From the cell containing the given text, extract its center point as (x, y) coordinate. 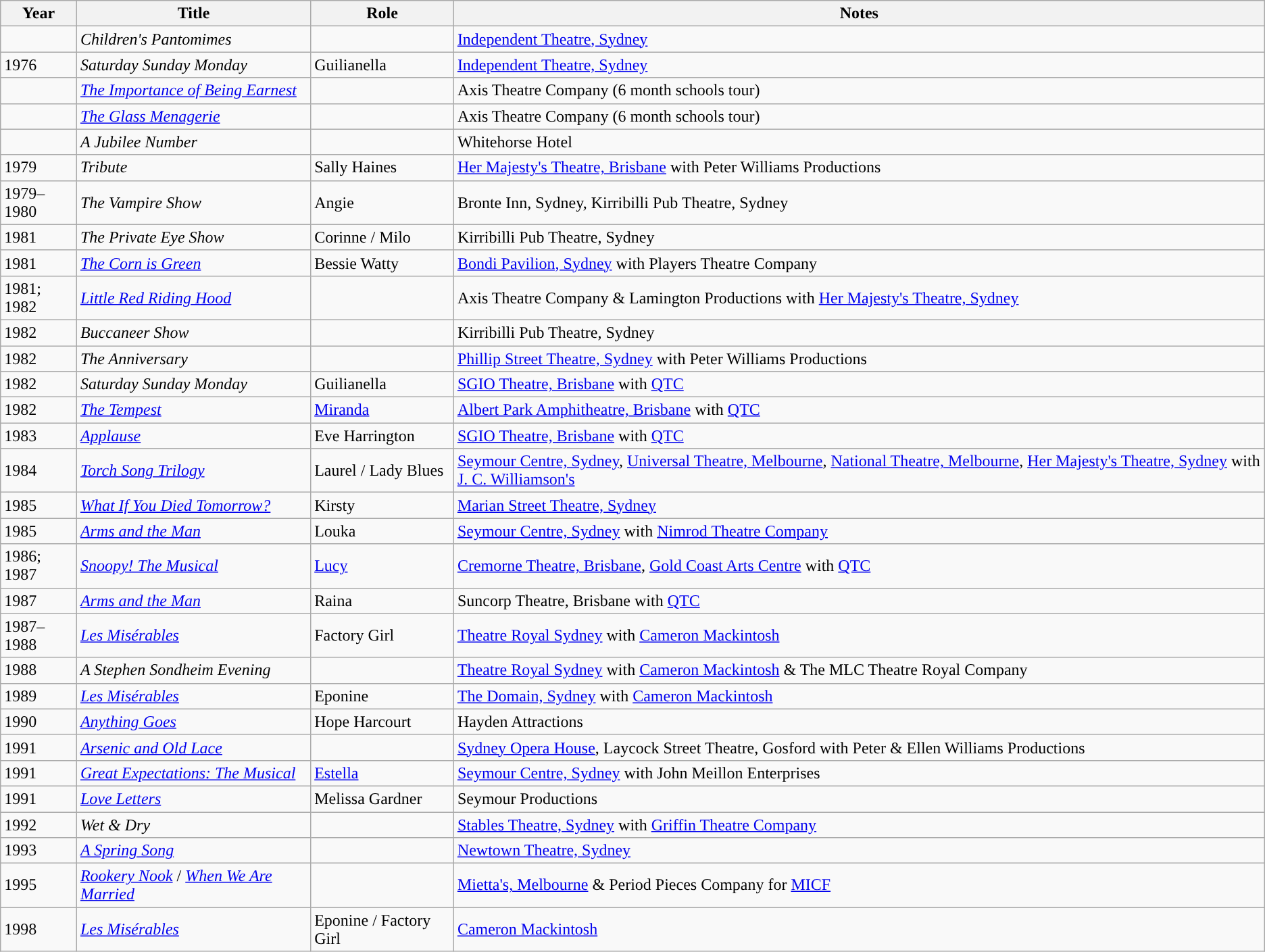
Kirsty (382, 505)
Whitehorse Hotel (859, 142)
Wet & Dry (193, 825)
Great Expectations: The Musical (193, 773)
Buccaneer Show (193, 332)
1993 (39, 851)
Marian Street Theatre, Sydney (859, 505)
1984 (39, 470)
Cameron Mackintosh (859, 930)
Stables Theatre, Sydney with Griffin Theatre Company (859, 825)
Anything Goes (193, 722)
Eponine (382, 696)
1987–1988 (39, 635)
Hayden Attractions (859, 722)
A Spring Song (193, 851)
Melissa Gardner (382, 799)
1998 (39, 930)
Seymour Centre, Sydney with Nimrod Theatre Company (859, 531)
Bronte Inn, Sydney, Kirribilli Pub Theatre, Sydney (859, 203)
1988 (39, 670)
Seymour Centre, Sydney, Universal Theatre, Melbourne, National Theatre, Melbourne, Her Majesty's Theatre, Sydney with J. C. Williamson's (859, 470)
Arsenic and Old Lace (193, 747)
Axis Theatre Company & Lamington Productions with Her Majesty's Theatre, Sydney (859, 297)
Eve Harrington (382, 436)
The Anniversary (193, 359)
1979 (39, 168)
1992 (39, 825)
Year (39, 14)
A Jubilee Number (193, 142)
The Domain, Sydney with Cameron Mackintosh (859, 696)
1995 (39, 885)
The Vampire Show (193, 203)
Theatre Royal Sydney with Cameron Mackintosh (859, 635)
Seymour Centre, Sydney with John Meillon Enterprises (859, 773)
1979–1980 (39, 203)
Eponine / Factory Girl (382, 930)
Factory Girl (382, 635)
Role (382, 14)
Bessie Watty (382, 263)
1981; 1982 (39, 297)
Children's Pantomimes (193, 39)
Cremorne Theatre, Brisbane, Gold Coast Arts Centre with QTC (859, 566)
Rookery Nook / When We Are Married (193, 885)
Hope Harcourt (382, 722)
Theatre Royal Sydney with Cameron Mackintosh & The MLC Theatre Royal Company (859, 670)
Love Letters (193, 799)
Lucy (382, 566)
The Importance of Being Earnest (193, 91)
Notes (859, 14)
Angie (382, 203)
Corinne / Milo (382, 237)
The Corn is Green (193, 263)
The Private Eye Show (193, 237)
Raina (382, 601)
Tribute (193, 168)
Miranda (382, 410)
Mietta's, Melbourne & Period Pieces Company for MICF (859, 885)
Sydney Opera House, Laycock Street Theatre, Gosford with Peter & Ellen Williams Productions (859, 747)
A Stephen Sondheim Evening (193, 670)
1986; 1987 (39, 566)
Phillip Street Theatre, Sydney with Peter Williams Productions (859, 359)
Title (193, 14)
Bondi Pavilion, Sydney with Players Theatre Company (859, 263)
1976 (39, 65)
Her Majesty's Theatre, Brisbane with Peter Williams Productions (859, 168)
1990 (39, 722)
What If You Died Tomorrow? (193, 505)
Laurel / Lady Blues (382, 470)
Torch Song Trilogy (193, 470)
Newtown Theatre, Sydney (859, 851)
1987 (39, 601)
1983 (39, 436)
Louka (382, 531)
Seymour Productions (859, 799)
Suncorp Theatre, Brisbane with QTC (859, 601)
The Tempest (193, 410)
Applause (193, 436)
Snoopy! The Musical (193, 566)
Albert Park Amphitheatre, Brisbane with QTC (859, 410)
Sally Haines (382, 168)
Little Red Riding Hood (193, 297)
1989 (39, 696)
Estella (382, 773)
The Glass Menagerie (193, 116)
